Scan for the cell matching the given text and deliver its [X, Y] coordinate at center. 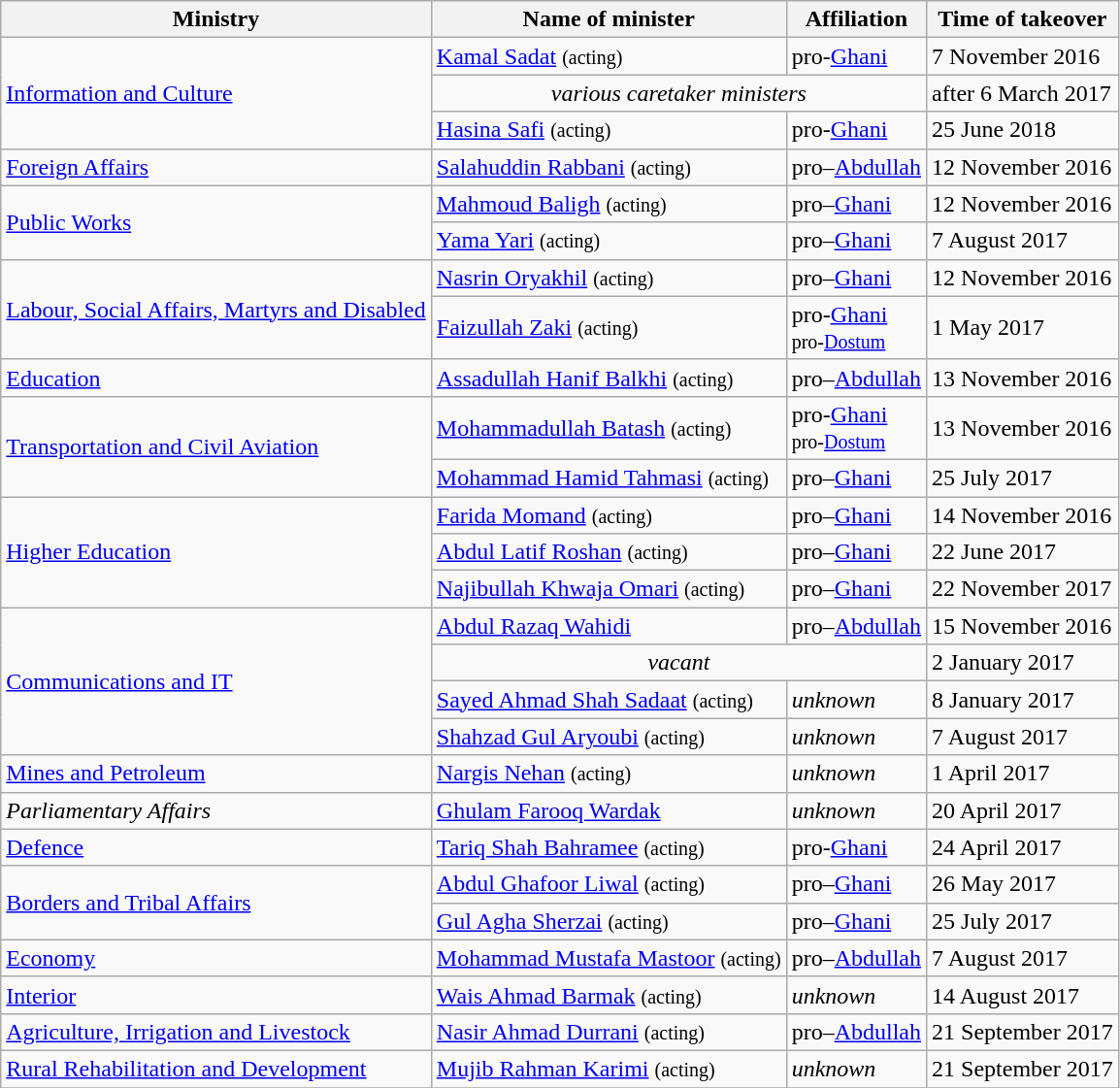
Transportation and Civil Aviation [216, 446]
22 November 2017 [1023, 589]
Mohammadullah Batash (acting) [609, 427]
Abdul Razaq Wahidi [609, 626]
1 May 2017 [1023, 328]
2 January 2017 [1023, 663]
14 August 2017 [1023, 995]
Education [216, 378]
Nasrin Oryakhil (acting) [609, 278]
Defence [216, 847]
15 November 2016 [1023, 626]
Mohammad Mustafa Mastoor (acting) [609, 958]
26 May 2017 [1023, 884]
Nasir Ahmad Durrani (acting) [609, 1032]
Rural Rehabilitation and Development [216, 1069]
25 June 2018 [1023, 130]
Parliamentary Affairs [216, 810]
8 January 2017 [1023, 700]
Gul Agha Sherzai (acting) [609, 921]
Shahzad Gul Aryoubi (acting) [609, 737]
Higher Education [216, 552]
Abdul Ghafoor Liwal (acting) [609, 884]
Affiliation [856, 19]
22 June 2017 [1023, 552]
Mohammad Hamid Tahmasi (acting) [609, 478]
Information and Culture [216, 93]
Hasina Safi (acting) [609, 130]
Ghulam Farooq Wardak [609, 810]
Sayed Ahmad Shah Sadaat (acting) [609, 700]
Farida Momand (acting) [609, 515]
Mines and Petroleum [216, 774]
Salahuddin Rabbani (acting) [609, 167]
Economy [216, 958]
Assadullah Hanif Balkhi (acting) [609, 378]
Najibullah Khwaja Omari (acting) [609, 589]
Tariq Shah Bahramee (acting) [609, 847]
Mujib Rahman Karimi (acting) [609, 1069]
Labour, Social Affairs, Martyrs and Disabled [216, 309]
Agriculture, Irrigation and Livestock [216, 1032]
Faizullah Zaki (acting) [609, 328]
7 November 2016 [1023, 56]
Interior [216, 995]
vacant [678, 663]
Public Works [216, 222]
1 April 2017 [1023, 774]
various caretaker ministers [678, 93]
Time of takeover [1023, 19]
Nargis Nehan (acting) [609, 774]
Mahmoud Baligh (acting) [609, 204]
Foreign Affairs [216, 167]
20 April 2017 [1023, 810]
Name of minister [609, 19]
Kamal Sadat (acting) [609, 56]
Abdul Latif Roshan (acting) [609, 552]
Ministry [216, 19]
Wais Ahmad Barmak (acting) [609, 995]
Yama Yari (acting) [609, 241]
24 April 2017 [1023, 847]
after 6 March 2017 [1023, 93]
Communications and IT [216, 681]
Borders and Tribal Affairs [216, 903]
14 November 2016 [1023, 515]
